Output the [X, Y] coordinate of the center of the cell containing the given text.  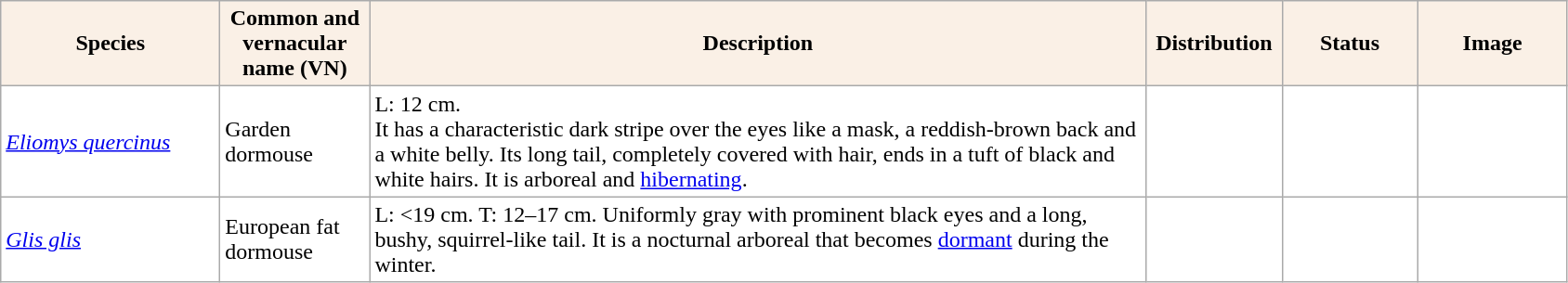
Common and vernacular name (VN) [295, 44]
Species [111, 44]
Description [758, 44]
Garden dormouse [295, 141]
Image [1492, 44]
European fat dormouse [295, 239]
Status [1350, 44]
Eliomys quercinus [111, 141]
Glis glis [111, 239]
Distribution [1214, 44]
